Scan for the cell matching the given text and deliver its [X, Y] coordinate at center. 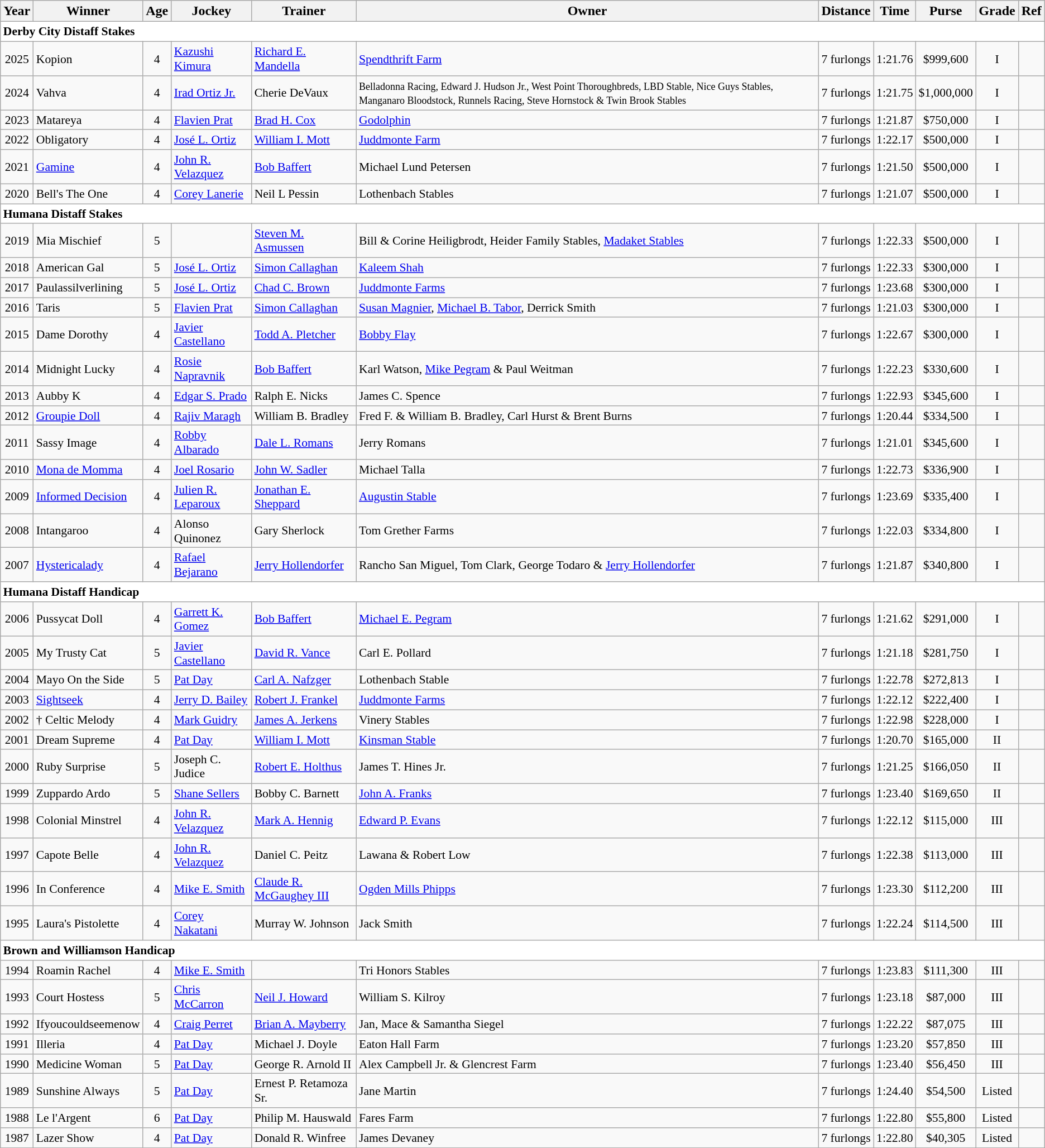
Groupie Doll [88, 415]
Fares Farm [587, 1118]
$334,800 [946, 530]
Sunshine Always [88, 1091]
Laura's Pistolette [88, 922]
Alonso Quinonez [212, 530]
Augustin Stable [587, 497]
1:22.17 [894, 140]
Kazushi Kimura [212, 58]
2008 [17, 530]
Carl E. Pollard [587, 653]
1:23.83 [894, 970]
Michael J. Doyle [304, 1044]
James A. Jerkens [304, 720]
Tom Grether Farms [587, 530]
$222,400 [946, 700]
Michael Lund Petersen [587, 166]
2012 [17, 415]
Spendthrift Farm [587, 58]
2023 [17, 120]
$114,500 [946, 922]
Garrett K. Gomez [212, 619]
1:21.01 [894, 442]
Winner [88, 11]
Brad H. Cox [304, 120]
Jonathan E. Sheppard [304, 497]
1988 [17, 1118]
John W. Sadler [304, 470]
Tri Honors Stables [587, 970]
1:22.23 [894, 369]
Bobby C. Barnett [304, 793]
Brown and Williamson Handicap [522, 950]
† Celtic Melody [88, 720]
Jerry Romans [587, 442]
Alex Campbell Jr. & Glencrest Farm [587, 1064]
$87,000 [946, 997]
Mark A. Hennig [304, 821]
1989 [17, 1091]
My Trusty Cat [88, 653]
William S. Kilroy [587, 997]
Ref [1032, 11]
Jerry D. Bailey [212, 700]
Mia Mischief [88, 240]
1:22.98 [894, 720]
2001 [17, 740]
Lothenbach Stable [587, 680]
$56,450 [946, 1064]
Craig Perret [212, 1024]
Michael Talla [587, 470]
Mona de Momma [88, 470]
Jack Smith [587, 922]
Neil L Pessin [304, 194]
Bell's The One [88, 194]
$281,750 [946, 653]
1:21.50 [894, 166]
$169,650 [946, 793]
2009 [17, 497]
2019 [17, 240]
Sassy Image [88, 442]
2003 [17, 700]
Brian A. Mayberry [304, 1024]
Bill & Corine Heiligbrodt, Heider Family Stables, Madaket Stables [587, 240]
Corey Nakatani [212, 922]
James C. Spence [587, 396]
2022 [17, 140]
1:21.07 [894, 194]
2017 [17, 288]
Vahva [88, 93]
2021 [17, 166]
Aubby K [88, 396]
Claude R. McGaughey III [304, 889]
Irad Ortiz Jr. [212, 93]
James Devaney [587, 1138]
Fred F. & William B. Bradley, Carl Hurst & Brent Burns [587, 415]
1:21.62 [894, 619]
$115,000 [946, 821]
1991 [17, 1044]
Trainer [304, 11]
Chad C. Brown [304, 288]
Rancho San Miguel, Tom Clark, George Todaro & Jerry Hollendorfer [587, 565]
James T. Hines Jr. [587, 766]
Age [157, 11]
Gamine [88, 166]
Illeria [88, 1044]
$57,850 [946, 1044]
Intangaroo [88, 530]
$228,000 [946, 720]
Grade [997, 11]
1:21.03 [894, 308]
Lazer Show [88, 1138]
Humana Distaff Stakes [522, 214]
1:20.70 [894, 740]
1994 [17, 970]
1:22.38 [894, 854]
2006 [17, 619]
1:24.40 [894, 1091]
George R. Arnold II [304, 1064]
Derby City Distaff Stakes [522, 32]
Owner [587, 11]
2013 [17, 396]
Kopion [88, 58]
Michael E. Pegram [587, 619]
Le l'Argent [88, 1118]
$291,000 [946, 619]
1:22.93 [894, 396]
Murray W. Johnson [304, 922]
Robby Albarado [212, 442]
Jockey [212, 11]
Jane Martin [587, 1091]
Dream Supreme [88, 740]
Robert J. Frankel [304, 700]
1:21.18 [894, 653]
1:22.73 [894, 470]
1998 [17, 821]
Philip M. Hauswald [304, 1118]
1:23.20 [894, 1044]
Matareya [88, 120]
Lothenbach Stables [587, 194]
Ralph E. Nicks [304, 396]
$1,000,000 [946, 93]
Shane Sellers [212, 793]
Dale L. Romans [304, 442]
Humana Distaff Handicap [522, 592]
1:21.76 [894, 58]
Chris McCarron [212, 997]
2002 [17, 720]
Edgar S. Prado [212, 396]
Vinery Stables [587, 720]
Corey Lanerie [212, 194]
$330,600 [946, 369]
1992 [17, 1024]
1:22.03 [894, 530]
$55,800 [946, 1118]
Ogden Mills Phipps [587, 889]
Rafael Bejarano [212, 565]
Mark Guidry [212, 720]
Daniel C. Peitz [304, 854]
$111,300 [946, 970]
2011 [17, 442]
$336,900 [946, 470]
$87,075 [946, 1024]
Jerry Hollendorfer [304, 565]
1:22.67 [894, 334]
Distance [846, 11]
1990 [17, 1064]
Lawana & Robert Low [587, 854]
2015 [17, 334]
Taris [88, 308]
Ernest P. Retamoza Sr. [304, 1091]
1:22.24 [894, 922]
Paulassilverlining [88, 288]
Hystericalady [88, 565]
$40,305 [946, 1138]
Zuppardo Ardo [88, 793]
$750,000 [946, 120]
Eaton Hall Farm [587, 1044]
Julien R. Leparoux [212, 497]
Purse [946, 11]
2024 [17, 93]
$166,050 [946, 766]
Rosie Napravnik [212, 369]
1:23.68 [894, 288]
1:23.69 [894, 497]
2018 [17, 267]
Joel Rosario [212, 470]
Court Hostess [88, 997]
Gary Sherlock [304, 530]
Neil J. Howard [304, 997]
1:23.18 [894, 997]
$334,500 [946, 415]
Kaleem Shah [587, 267]
2007 [17, 565]
Midnight Lucky [88, 369]
1:21.25 [894, 766]
2025 [17, 58]
1:22.22 [894, 1024]
Roamin Rachel [88, 970]
In Conference [88, 889]
Jan, Mace & Samantha Siegel [587, 1024]
1:22.78 [894, 680]
Todd A. Pletcher [304, 334]
1997 [17, 854]
2004 [17, 680]
1995 [17, 922]
2020 [17, 194]
$340,800 [946, 565]
Bobby Flay [587, 334]
Kinsman Stable [587, 740]
Rajiv Maragh [212, 415]
Pussycat Doll [88, 619]
1987 [17, 1138]
David R. Vance [304, 653]
2005 [17, 653]
$165,000 [946, 740]
2016 [17, 308]
Karl Watson, Mike Pegram & Paul Weitman [587, 369]
2010 [17, 470]
Edward P. Evans [587, 821]
1:21.75 [894, 93]
Medicine Woman [88, 1064]
American Gal [88, 267]
Time [894, 11]
Carl A. Nafzger [304, 680]
Year [17, 11]
Robert E. Holthus [304, 766]
Obligatory [88, 140]
$112,200 [946, 889]
1:20.44 [894, 415]
Cherie DeVaux [304, 93]
2014 [17, 369]
Informed Decision [88, 497]
Godolphin [587, 120]
6 [157, 1118]
2000 [17, 766]
William B. Bradley [304, 415]
Donald R. Winfree [304, 1138]
$113,000 [946, 854]
$272,813 [946, 680]
Dame Dorothy [88, 334]
1999 [17, 793]
Ifyoucouldseemenow [88, 1024]
1996 [17, 889]
Colonial Minstrel [88, 821]
1:23.30 [894, 889]
$335,400 [946, 497]
Joseph C. Judice [212, 766]
$999,600 [946, 58]
Ruby Surprise [88, 766]
Susan Magnier, Michael B. Tabor, Derrick Smith [587, 308]
$54,500 [946, 1091]
John A. Franks [587, 793]
Steven M. Asmussen [304, 240]
1993 [17, 997]
Sightseek [88, 700]
Capote Belle [88, 854]
Juddmonte Farm [587, 140]
Mayo On the Side [88, 680]
Richard E. Mandella [304, 58]
